Detect which cell encompasses the target text, then output its [X, Y] center coordinate. 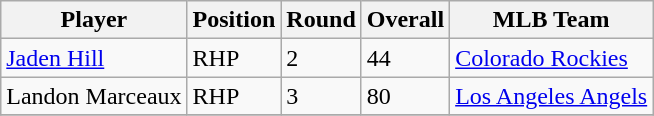
Landon Marceaux [94, 96]
44 [405, 58]
2 [321, 58]
MLB Team [552, 20]
80 [405, 96]
Overall [405, 20]
Position [234, 20]
3 [321, 96]
Jaden Hill [94, 58]
Round [321, 20]
Player [94, 20]
Los Angeles Angels [552, 96]
Colorado Rockies [552, 58]
